Determine the (X, Y) coordinate at the center of the cell enclosing the given text.  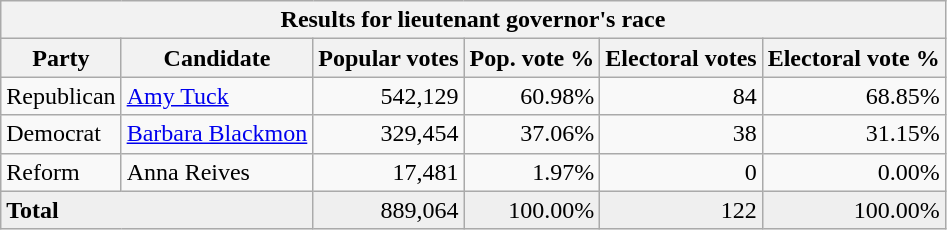
84 (681, 96)
Barbara Blackmon (217, 134)
889,064 (388, 210)
60.98% (532, 96)
Democrat (61, 134)
Results for lieutenant governor's race (473, 20)
Anna Reives (217, 172)
Popular votes (388, 58)
Pop. vote % (532, 58)
1.97% (532, 172)
Party (61, 58)
Electoral votes (681, 58)
329,454 (388, 134)
17,481 (388, 172)
0.00% (854, 172)
542,129 (388, 96)
Electoral vote % (854, 58)
Total (157, 210)
122 (681, 210)
31.15% (854, 134)
Candidate (217, 58)
37.06% (532, 134)
68.85% (854, 96)
Amy Tuck (217, 96)
0 (681, 172)
Reform (61, 172)
Republican (61, 96)
38 (681, 134)
